Provide the (x, y) coordinate of the cell's center where the given text is located.  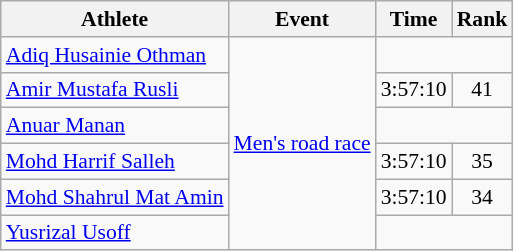
Men's road race (302, 144)
41 (482, 90)
Adiq Husainie Othman (115, 55)
Amir Mustafa Rusli (115, 90)
Anuar Manan (115, 126)
Rank (482, 19)
Time (414, 19)
Mohd Harrif Salleh (115, 162)
Mohd Shahrul Mat Amin (115, 197)
35 (482, 162)
Event (302, 19)
34 (482, 197)
Yusrizal Usoff (115, 233)
Athlete (115, 19)
